Output the [x, y] coordinate of the center of the cell containing the given text.  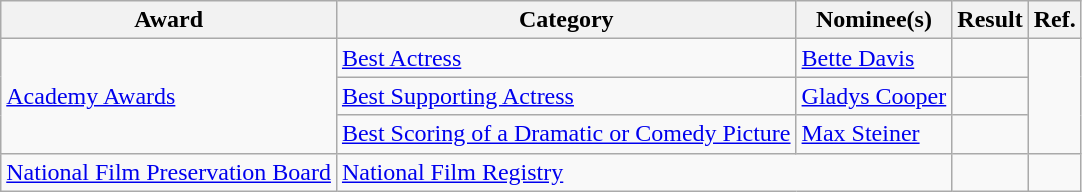
Best Supporting Actress [566, 96]
Best Actress [566, 58]
Category [566, 20]
Nominee(s) [874, 20]
Max Steiner [874, 134]
National Film Preservation Board [169, 172]
Ref. [1054, 20]
Best Scoring of a Dramatic or Comedy Picture [566, 134]
National Film Registry [644, 172]
Academy Awards [169, 96]
Result [990, 20]
Gladys Cooper [874, 96]
Bette Davis [874, 58]
Award [169, 20]
